Extract the [x, y] coordinate from the center of the cell holding the provided text.  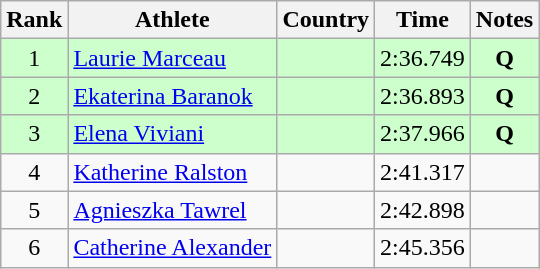
Rank [34, 20]
Laurie Marceau [172, 58]
3 [34, 134]
Catherine Alexander [172, 248]
Agnieszka Tawrel [172, 210]
2 [34, 96]
Athlete [172, 20]
2:45.356 [423, 248]
Katherine Ralston [172, 172]
Notes [504, 20]
2:37.966 [423, 134]
2:36.893 [423, 96]
6 [34, 248]
1 [34, 58]
5 [34, 210]
2:36.749 [423, 58]
2:42.898 [423, 210]
Country [326, 20]
2:41.317 [423, 172]
Elena Viviani [172, 134]
4 [34, 172]
Ekaterina Baranok [172, 96]
Time [423, 20]
